Search for the cell housing the specified text and yield its (X, Y) center coordinate. 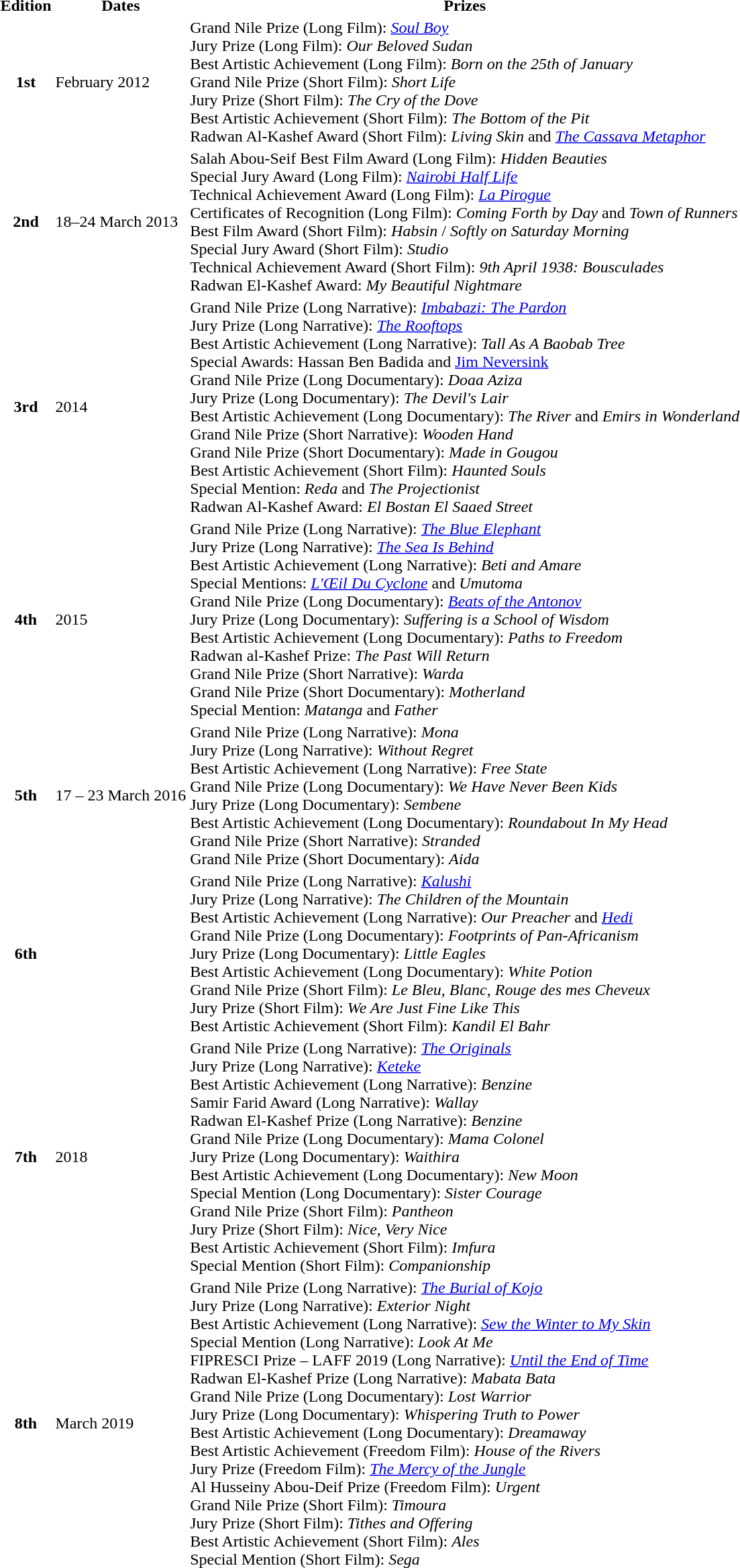
2014 (121, 407)
18–24 March 2013 (121, 221)
2018 (121, 1157)
February 2012 (121, 82)
2015 (121, 619)
17 – 23 March 2016 (121, 796)
